Output the (X, Y) coordinate of the center of the cell containing the given text.  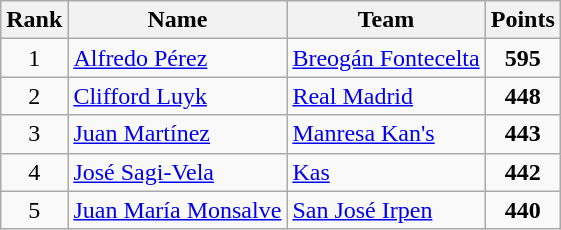
5 (34, 210)
Name (178, 20)
443 (522, 134)
José Sagi-Vela (178, 172)
595 (522, 58)
2 (34, 96)
440 (522, 210)
Juan María Monsalve (178, 210)
Breogán Fontecelta (386, 58)
448 (522, 96)
Alfredo Pérez (178, 58)
4 (34, 172)
442 (522, 172)
San José Irpen (386, 210)
Clifford Luyk (178, 96)
Manresa Kan's (386, 134)
Points (522, 20)
Juan Martínez (178, 134)
Rank (34, 20)
1 (34, 58)
Real Madrid (386, 96)
Team (386, 20)
Kas (386, 172)
3 (34, 134)
